Identify which cell holds the provided text, then report its [X, Y] central coordinate. 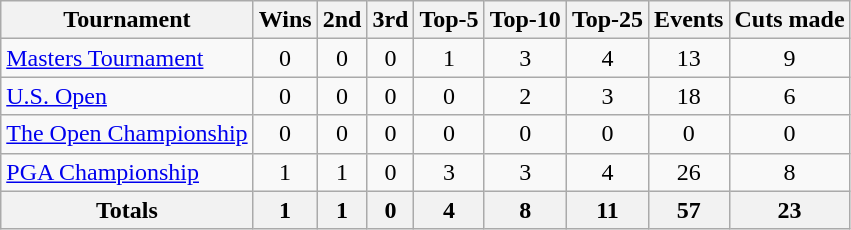
PGA Championship [127, 172]
2nd [342, 20]
57 [689, 210]
Tournament [127, 20]
Top-5 [449, 20]
9 [790, 58]
6 [790, 96]
18 [689, 96]
Cuts made [790, 20]
3rd [390, 20]
Top-10 [525, 20]
Masters Tournament [127, 58]
26 [689, 172]
11 [607, 210]
Top-25 [607, 20]
Wins [285, 20]
U.S. Open [127, 96]
Totals [127, 210]
2 [525, 96]
23 [790, 210]
13 [689, 58]
The Open Championship [127, 134]
Events [689, 20]
